Find where the given text appears and provide that cell's center as [x, y] coordinate. 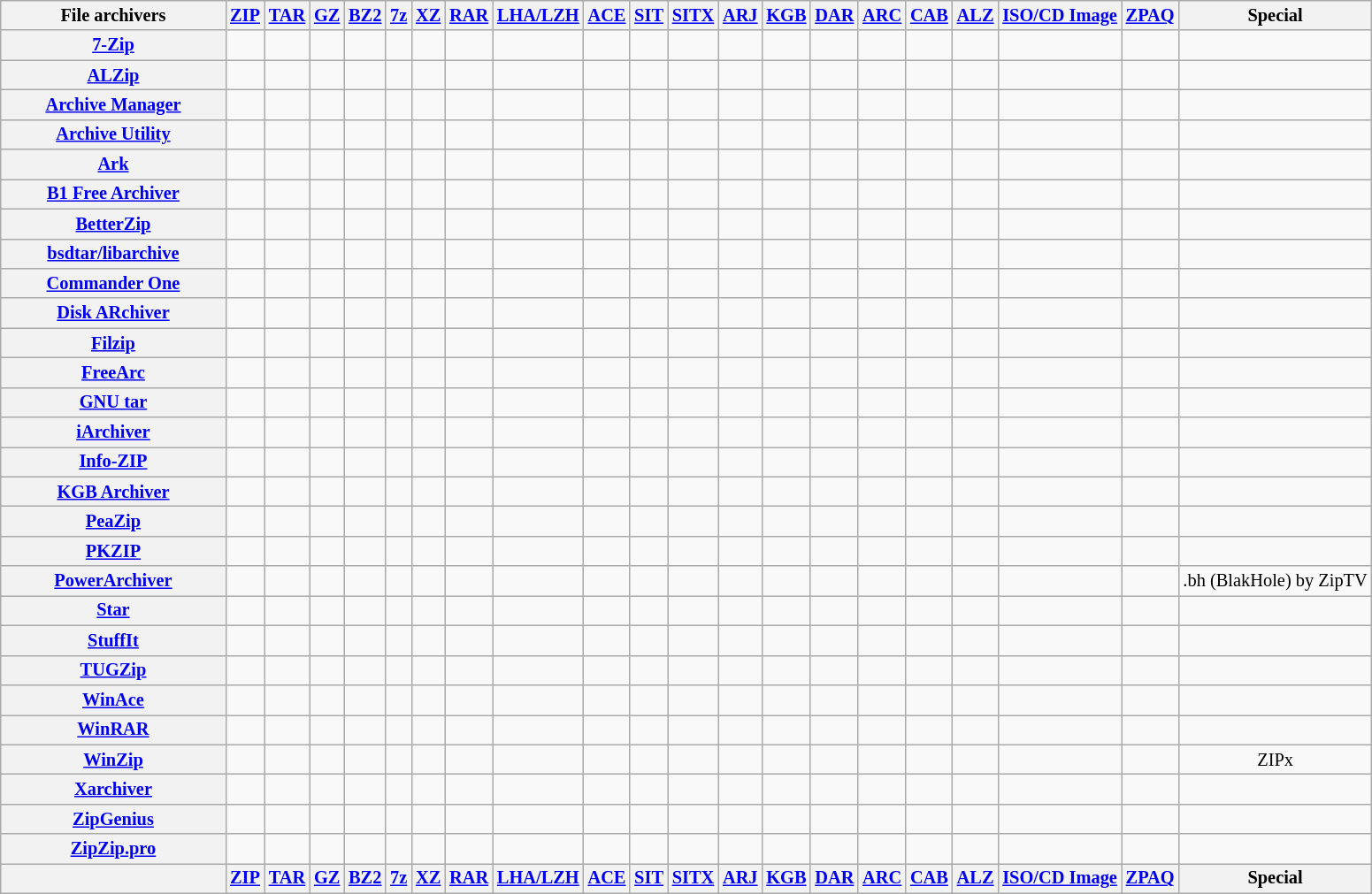
Star [113, 610]
KGB Archiver [113, 492]
GNU tar [113, 402]
Disk ARchiver [113, 313]
iArchiver [113, 432]
ZipZip.pro [113, 849]
7-Zip [113, 45]
ZIPx [1276, 760]
BetterZip [113, 224]
Archive Utility [113, 134]
WinAce [113, 699]
StuffIt [113, 640]
Xarchiver [113, 789]
Ark [113, 164]
Filzip [113, 343]
FreeArc [113, 372]
B1 Free Archiver [113, 194]
PKZIP [113, 551]
WinRAR [113, 730]
File archivers [113, 15]
Info-ZIP [113, 462]
TUGZip [113, 670]
bsdtar/libarchive [113, 254]
Archive Manager [113, 104]
PeaZip [113, 521]
PowerArchiver [113, 581]
ALZip [113, 75]
.bh (BlakHole) by ZipTV [1276, 581]
ZipGenius [113, 819]
WinZip [113, 760]
Commander One [113, 283]
